Identify which cell holds the provided text, then report its [x, y] central coordinate. 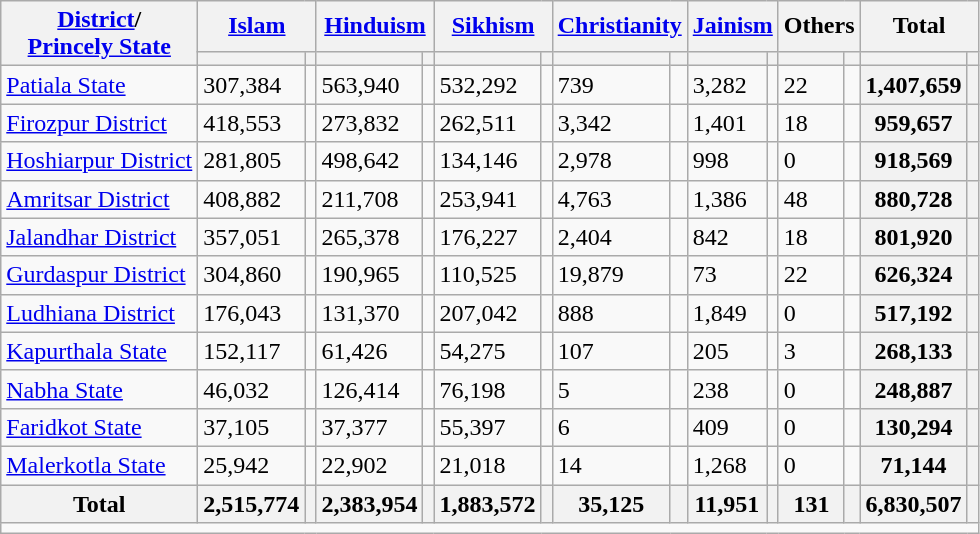
6,830,507 [914, 503]
357,051 [252, 237]
22,902 [370, 465]
73 [726, 275]
71,144 [914, 465]
131,370 [370, 313]
Ludhiana District [100, 313]
532,292 [488, 85]
11,951 [726, 503]
262,511 [488, 123]
409 [726, 427]
273,832 [370, 123]
Jalandhar District [100, 237]
238 [726, 389]
563,940 [370, 85]
626,324 [914, 275]
District/Princely State [100, 34]
248,887 [914, 389]
6 [611, 427]
2,515,774 [252, 503]
130,294 [914, 427]
408,882 [252, 199]
Faridkot State [100, 427]
76,198 [488, 389]
Hoshiarpur District [100, 161]
Jainism [732, 26]
498,642 [370, 161]
176,043 [252, 313]
959,657 [914, 123]
1,401 [726, 123]
19,879 [611, 275]
304,860 [252, 275]
Others [819, 26]
Nabha State [100, 389]
14 [611, 465]
1,268 [726, 465]
21,018 [488, 465]
48 [811, 199]
207,042 [488, 313]
Gurdaspur District [100, 275]
55,397 [488, 427]
842 [726, 237]
37,105 [252, 427]
2,383,954 [370, 503]
54,275 [488, 351]
Firozpur District [100, 123]
134,146 [488, 161]
Malerkotla State [100, 465]
517,192 [914, 313]
801,920 [914, 237]
3,342 [611, 123]
Patiala State [100, 85]
3 [811, 351]
Christianity [620, 26]
307,384 [252, 85]
205 [726, 351]
5 [611, 389]
418,553 [252, 123]
131 [811, 503]
Islam [257, 26]
2,978 [611, 161]
1,883,572 [488, 503]
35,125 [611, 503]
998 [726, 161]
126,414 [370, 389]
37,377 [370, 427]
3,282 [726, 85]
Amritsar District [100, 199]
176,227 [488, 237]
253,941 [488, 199]
Hinduism [375, 26]
Sikhism [493, 26]
268,133 [914, 351]
190,965 [370, 275]
918,569 [914, 161]
1,407,659 [914, 85]
2,404 [611, 237]
152,117 [252, 351]
211,708 [370, 199]
61,426 [370, 351]
281,805 [252, 161]
888 [611, 313]
107 [611, 351]
25,942 [252, 465]
110,525 [488, 275]
1,849 [726, 313]
46,032 [252, 389]
880,728 [914, 199]
Kapurthala State [100, 351]
739 [611, 85]
265,378 [370, 237]
1,386 [726, 199]
4,763 [611, 199]
